Return the [x, y] coordinate for the center point of the cell that contains the specified text.  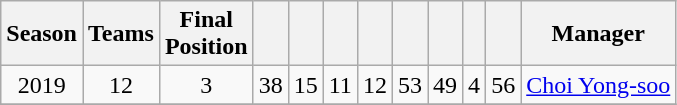
53 [410, 85]
Choi Yong-soo [598, 85]
Season [42, 34]
4 [474, 85]
3 [206, 85]
2019 [42, 85]
38 [270, 85]
FinalPosition [206, 34]
Teams [120, 34]
56 [504, 85]
15 [306, 85]
Manager [598, 34]
11 [340, 85]
49 [446, 85]
